Search for the cell housing the specified text and yield its (x, y) center coordinate. 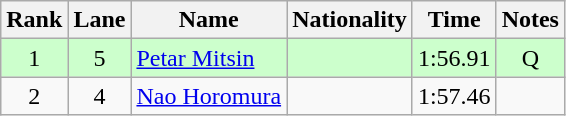
Time (454, 20)
Q (530, 58)
Name (209, 20)
4 (100, 96)
Nao Horomura (209, 96)
1:57.46 (454, 96)
Notes (530, 20)
1 (34, 58)
Nationality (350, 20)
Rank (34, 20)
Petar Mitsin (209, 58)
2 (34, 96)
1:56.91 (454, 58)
Lane (100, 20)
5 (100, 58)
